Return [X, Y] of the center of cell containing provided text 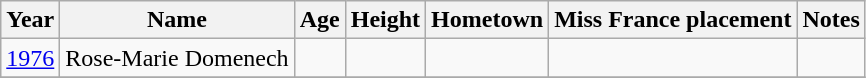
Name [177, 20]
Year [30, 20]
Notes [831, 20]
Rose-Marie Domenech [177, 58]
1976 [30, 58]
Miss France placement [673, 20]
Height [385, 20]
Hometown [488, 20]
Age [320, 20]
